Capture the cell that displays the provided text and extract its (x, y) central coordinate. 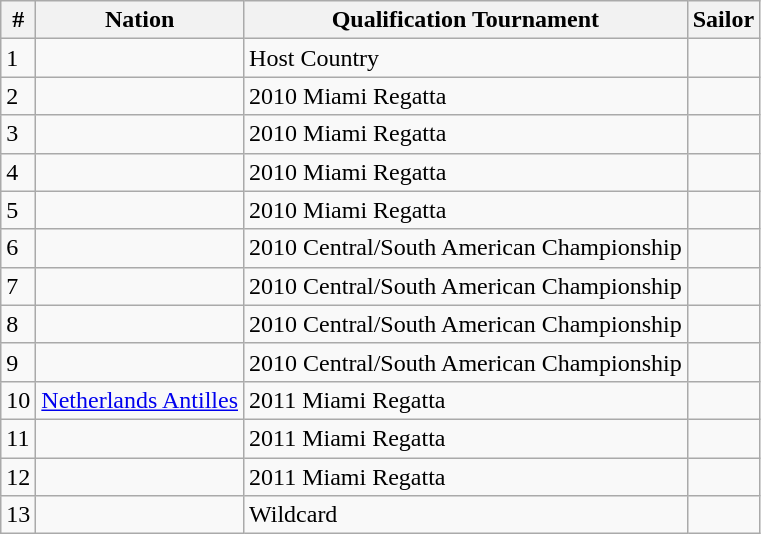
Sailor (723, 20)
Qualification Tournament (466, 20)
7 (18, 286)
8 (18, 324)
12 (18, 477)
11 (18, 438)
9 (18, 362)
Host Country (466, 58)
Nation (140, 20)
Netherlands Antilles (140, 400)
6 (18, 248)
2 (18, 96)
3 (18, 134)
10 (18, 400)
4 (18, 172)
# (18, 20)
13 (18, 515)
1 (18, 58)
5 (18, 210)
Wildcard (466, 515)
